Return the [x, y] coordinate for the center point of the cell that contains the specified text.  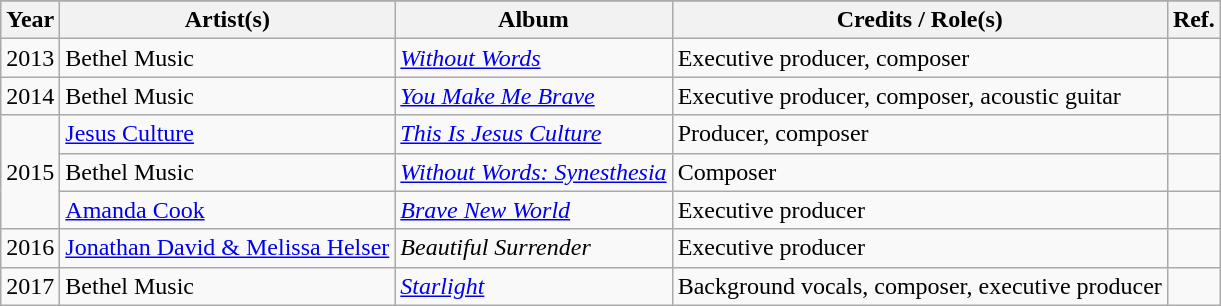
Producer, composer [920, 134]
Executive producer, composer [920, 58]
Composer [920, 172]
Credits / Role(s) [920, 20]
Artist(s) [228, 20]
Year [30, 20]
2017 [30, 286]
Brave New World [534, 210]
This Is Jesus Culture [534, 134]
2016 [30, 248]
2015 [30, 172]
Without Words: Synesthesia [534, 172]
2014 [30, 96]
Jonathan David & Melissa Helser [228, 248]
Album [534, 20]
Amanda Cook [228, 210]
Background vocals, composer, executive producer [920, 286]
2013 [30, 58]
Beautiful Surrender [534, 248]
Jesus Culture [228, 134]
Starlight [534, 286]
Executive producer, composer, acoustic guitar [920, 96]
Without Words [534, 58]
You Make Me Brave [534, 96]
Ref. [1194, 20]
